Search for the cell housing the specified text and yield its (X, Y) center coordinate. 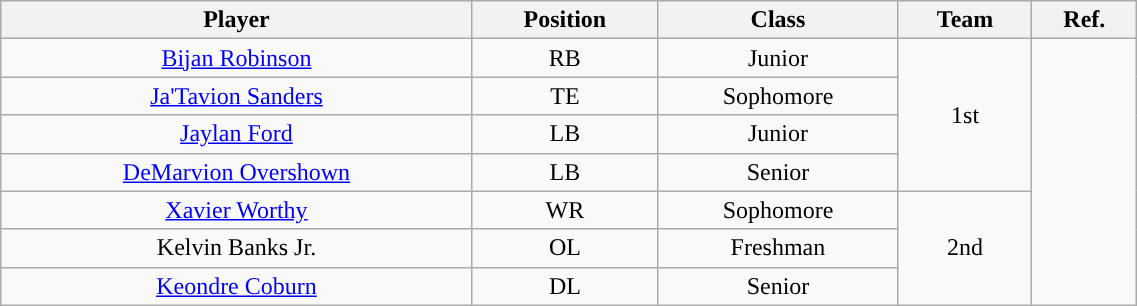
Class (778, 20)
TE (564, 96)
Player (236, 20)
Kelvin Banks Jr. (236, 248)
DL (564, 286)
Ref. (1084, 20)
WR (564, 210)
Freshman (778, 248)
DeMarvion Overshown (236, 172)
OL (564, 248)
Jaylan Ford (236, 134)
Position (564, 20)
2nd (965, 248)
Team (965, 20)
1st (965, 115)
RB (564, 58)
Xavier Worthy (236, 210)
Ja'Tavion Sanders (236, 96)
Keondre Coburn (236, 286)
Bijan Robinson (236, 58)
